For the text-containing cell, return its midpoint in (X, Y) coordinate format. 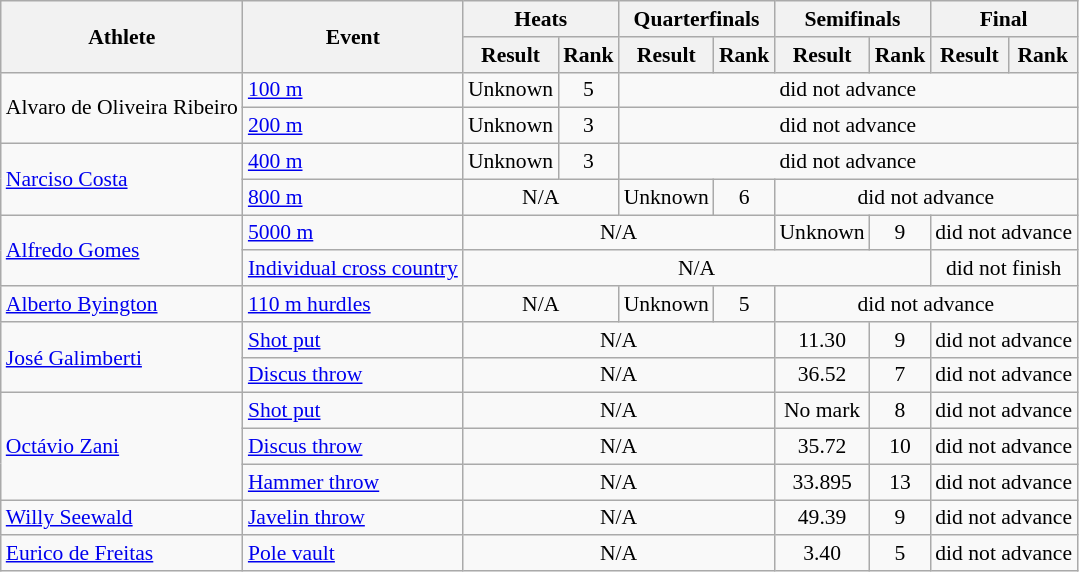
5000 m (353, 233)
13 (900, 482)
No mark (822, 411)
Octávio Zani (122, 446)
7 (900, 375)
6 (744, 197)
33.895 (822, 482)
8 (900, 411)
3.40 (822, 554)
10 (900, 447)
Alvaro de Oliveira Ribeiro (122, 108)
110 m hurdles (353, 304)
Alfredo Gomes (122, 250)
Narciso Costa (122, 180)
Semifinals (852, 19)
Quarterfinals (697, 19)
Hammer throw (353, 482)
Willy Seewald (122, 518)
José Galimberti (122, 358)
200 m (353, 126)
36.52 (822, 375)
Alberto Byington (122, 304)
Pole vault (353, 554)
11.30 (822, 340)
did not finish (1004, 269)
Athlete (122, 36)
400 m (353, 162)
49.39 (822, 518)
Individual cross country (353, 269)
Javelin throw (353, 518)
Heats (541, 19)
Event (353, 36)
800 m (353, 197)
Eurico de Freitas (122, 554)
35.72 (822, 447)
Final (1004, 19)
100 m (353, 90)
